Find where the given text appears and provide that cell's center as (X, Y) coordinate. 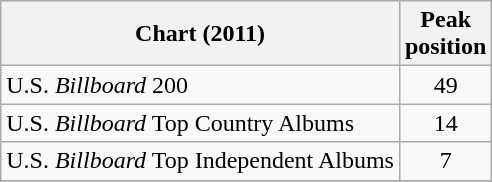
7 (445, 161)
49 (445, 85)
U.S. Billboard Top Country Albums (200, 123)
U.S. Billboard 200 (200, 85)
U.S. Billboard Top Independent Albums (200, 161)
Peakposition (445, 34)
Chart (2011) (200, 34)
14 (445, 123)
